For the text-containing cell, return its midpoint in (x, y) coordinate format. 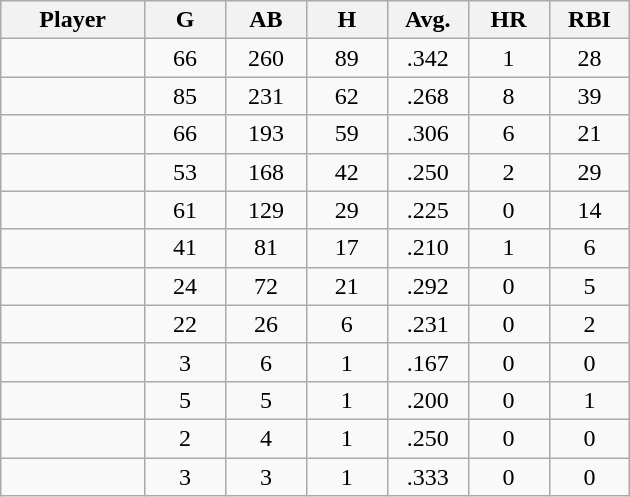
HR (508, 20)
.268 (428, 96)
Player (73, 20)
RBI (590, 20)
.333 (428, 477)
.210 (428, 248)
42 (346, 172)
24 (186, 286)
26 (266, 324)
53 (186, 172)
62 (346, 96)
AB (266, 20)
168 (266, 172)
.231 (428, 324)
.342 (428, 58)
231 (266, 96)
.225 (428, 210)
89 (346, 58)
39 (590, 96)
.306 (428, 134)
14 (590, 210)
61 (186, 210)
G (186, 20)
260 (266, 58)
193 (266, 134)
Avg. (428, 20)
H (346, 20)
.292 (428, 286)
72 (266, 286)
59 (346, 134)
41 (186, 248)
4 (266, 438)
129 (266, 210)
85 (186, 96)
22 (186, 324)
81 (266, 248)
8 (508, 96)
.167 (428, 362)
.200 (428, 400)
17 (346, 248)
28 (590, 58)
